Identify which cell holds the provided text, then report its (x, y) central coordinate. 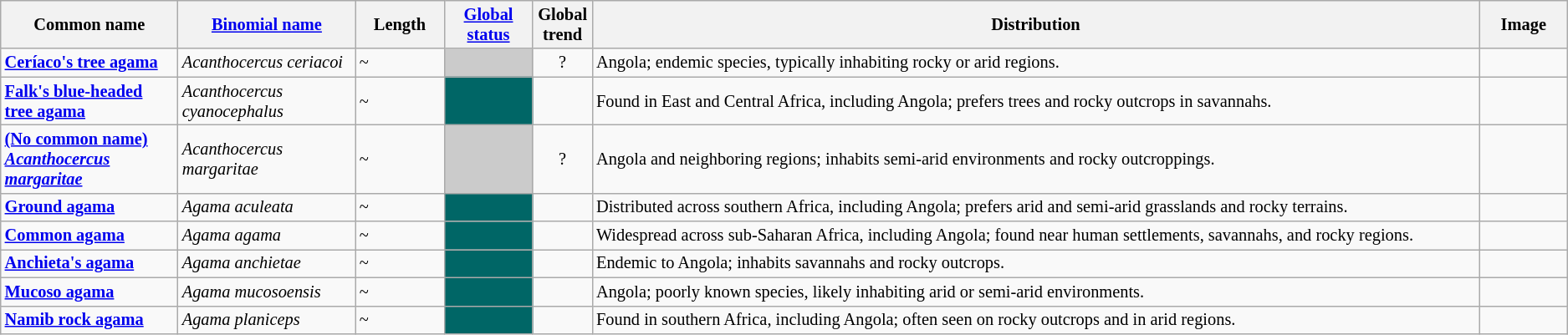
(No common name) Acanthocercus margaritae (89, 159)
Ground agama (89, 207)
Agama aculeata (267, 207)
Namib rock agama (89, 320)
Acanthocercus cyanocephalus (267, 101)
Acanthocercus ceriacoi (267, 63)
Endemic to Angola; inhabits savannahs and rocky outcrops. (1035, 263)
Mucoso agama (89, 292)
Angola; endemic species, typically inhabiting rocky or arid regions. (1035, 63)
Widespread across sub-Saharan Africa, including Angola; found near human settlements, savannahs, and rocky regions. (1035, 236)
Angola and neighboring regions; inhabits semi-arid environments and rocky outcroppings. (1035, 159)
Common agama (89, 236)
Global status (488, 24)
Anchieta's agama (89, 263)
Length (400, 24)
Agama mucosoensis (267, 292)
Agama anchietae (267, 263)
Falk's blue-headed tree agama (89, 101)
Global trend (562, 24)
Ceríaco's tree agama (89, 63)
Acanthocercus margaritae (267, 159)
Angola; poorly known species, likely inhabiting arid or semi-arid environments. (1035, 292)
Image (1524, 24)
Distributed across southern Africa, including Angola; prefers arid and semi-arid grasslands and rocky terrains. (1035, 207)
Found in East and Central Africa, including Angola; prefers trees and rocky outcrops in savannahs. (1035, 101)
Common name (89, 24)
Agama planiceps (267, 320)
Found in southern Africa, including Angola; often seen on rocky outcrops and in arid regions. (1035, 320)
Distribution (1035, 24)
Binomial name (267, 24)
Agama agama (267, 236)
